Search for the cell housing the specified text and yield its [x, y] center coordinate. 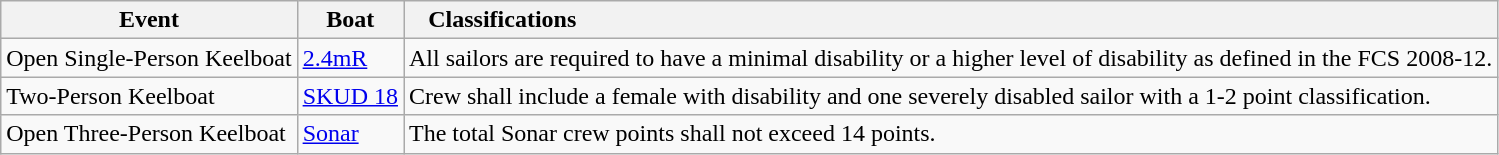
Event [149, 20]
Open Single-Person Keelboat [149, 58]
Sonar [350, 134]
Boat [350, 20]
Crew shall include a female with disability and one severely disabled sailor with a 1-2 point classification. [951, 96]
Two-Person Keelboat [149, 96]
Classifications [951, 20]
SKUD 18 [350, 96]
Open Three-Person Keelboat [149, 134]
The total Sonar crew points shall not exceed 14 points. [951, 134]
All sailors are required to have a minimal disability or a higher level of disability as defined in the FCS 2008-12. [951, 58]
2.4mR [350, 58]
